From the cell containing the given text, extract its center point as [x, y] coordinate. 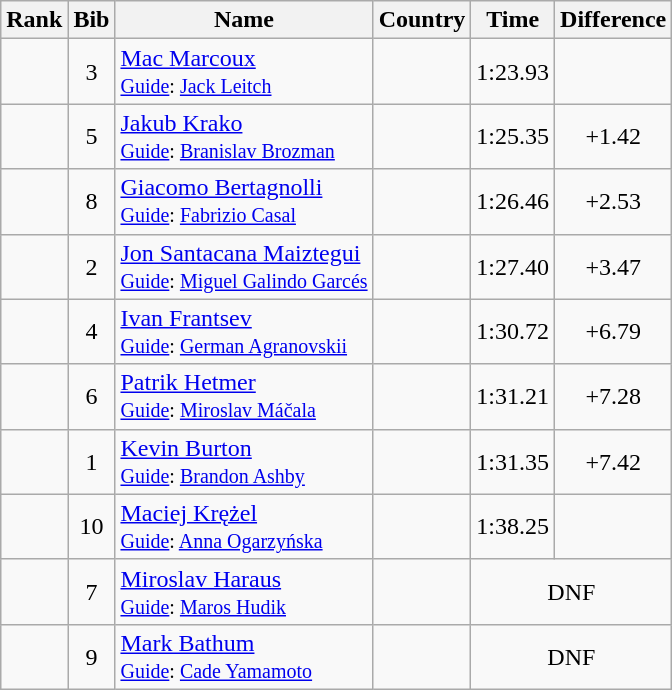
Time [513, 20]
10 [92, 526]
Rank [34, 20]
8 [92, 202]
6 [92, 396]
9 [92, 656]
+2.53 [614, 202]
Patrik HetmerGuide: Miroslav Máčala [244, 396]
Miroslav HarausGuide: Maros Hudik [244, 592]
3 [92, 72]
+7.28 [614, 396]
1:25.35 [513, 136]
1:23.93 [513, 72]
Kevin BurtonGuide: Brandon Ashby [244, 462]
Bib [92, 20]
1:38.25 [513, 526]
Name [244, 20]
7 [92, 592]
Mac MarcouxGuide: Jack Leitch [244, 72]
Jon Santacana MaizteguiGuide: Miguel Galindo Garcés [244, 266]
Jakub KrakoGuide: Branislav Brozman [244, 136]
1:30.72 [513, 332]
1:31.21 [513, 396]
4 [92, 332]
+3.47 [614, 266]
1:26.46 [513, 202]
Difference [614, 20]
1:31.35 [513, 462]
Mark BathumGuide: Cade Yamamoto [244, 656]
Giacomo BertagnolliGuide: Fabrizio Casal [244, 202]
+7.42 [614, 462]
1 [92, 462]
5 [92, 136]
Ivan FrantsevGuide: German Agranovskii [244, 332]
1:27.40 [513, 266]
2 [92, 266]
Country [422, 20]
+6.79 [614, 332]
+1.42 [614, 136]
Maciej KrężelGuide: Anna Ogarzyńska [244, 526]
